Scan for the cell matching the given text and deliver its (x, y) coordinate at center. 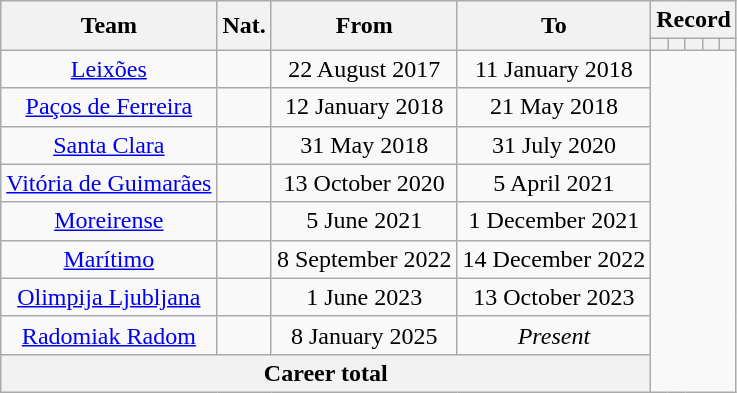
21 May 2018 (554, 107)
31 July 2020 (554, 145)
Nat. (244, 26)
Career total (326, 373)
Paços de Ferreira (109, 107)
8 September 2022 (364, 259)
5 June 2021 (364, 221)
1 December 2021 (554, 221)
Santa Clara (109, 145)
Marítimo (109, 259)
Radomiak Radom (109, 335)
22 August 2017 (364, 69)
Present (554, 335)
13 October 2020 (364, 183)
11 January 2018 (554, 69)
Moreirense (109, 221)
From (364, 26)
Vitória de Guimarães (109, 183)
14 December 2022 (554, 259)
5 April 2021 (554, 183)
8 January 2025 (364, 335)
Olimpija Ljubljana (109, 297)
Record (694, 20)
31 May 2018 (364, 145)
To (554, 26)
Leixões (109, 69)
1 June 2023 (364, 297)
13 October 2023 (554, 297)
12 January 2018 (364, 107)
Team (109, 26)
